Return [x, y] of the center of cell containing provided text 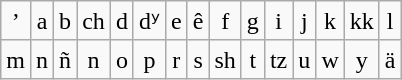
a [42, 21]
tz [278, 59]
ê [198, 21]
’ [16, 21]
m [16, 59]
s [198, 59]
i [278, 21]
g [252, 21]
kk [362, 21]
ch [94, 21]
p [149, 59]
k [330, 21]
o [122, 59]
sh [225, 59]
f [225, 21]
d [122, 21]
u [304, 59]
l [390, 21]
dʸ [149, 21]
y [362, 59]
r [176, 59]
b [66, 21]
e [176, 21]
ä [390, 59]
j [304, 21]
ñ [66, 59]
t [252, 59]
w [330, 59]
